From the cell containing the given text, extract its center point as (X, Y) coordinate. 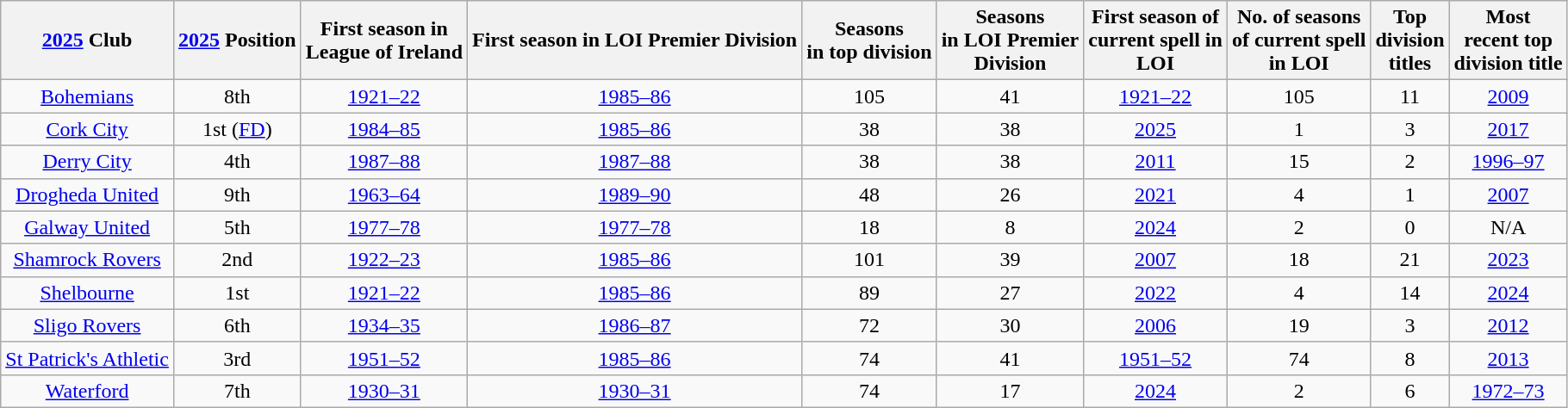
1996–97 (1508, 162)
St Patrick's Athletic (88, 358)
Drogheda United (88, 195)
Seasonsin LOI PremierDivision (1010, 40)
30 (1010, 325)
89 (869, 293)
1984–85 (384, 129)
11 (1409, 96)
6th (237, 325)
Waterford (88, 391)
1922–23 (384, 260)
Cork City (88, 129)
1934–35 (384, 325)
1st (FD) (237, 129)
2012 (1508, 325)
39 (1010, 260)
Bohemians (88, 96)
5th (237, 227)
2025 (1156, 129)
1963–64 (384, 195)
14 (1409, 293)
19 (1299, 325)
First season in LOI Premier Division (635, 40)
Topdivisiontitles (1409, 40)
101 (869, 260)
2011 (1156, 162)
21 (1409, 260)
0 (1409, 227)
Derry City (88, 162)
2025 Club (88, 40)
Shelbourne (88, 293)
1986–87 (635, 325)
Galway United (88, 227)
N/A (1508, 227)
2023 (1508, 260)
9th (237, 195)
6 (1409, 391)
First season ofcurrent spell inLOI (1156, 40)
15 (1299, 162)
8th (237, 96)
2013 (1508, 358)
Sligo Rovers (88, 325)
2009 (1508, 96)
4th (237, 162)
No. of seasonsof current spellin LOI (1299, 40)
1972–73 (1508, 391)
26 (1010, 195)
Shamrock Rovers (88, 260)
2021 (1156, 195)
2006 (1156, 325)
First season inLeague of Ireland (384, 40)
Mostrecent topdivision title (1508, 40)
2025 Position (237, 40)
72 (869, 325)
1st (237, 293)
Seasonsin top division (869, 40)
7th (237, 391)
17 (1010, 391)
48 (869, 195)
3rd (237, 358)
27 (1010, 293)
2nd (237, 260)
1989–90 (635, 195)
2017 (1508, 129)
2022 (1156, 293)
